Pinpoint the cell where the given text exists, returning its [X, Y] midpoint coordinate. 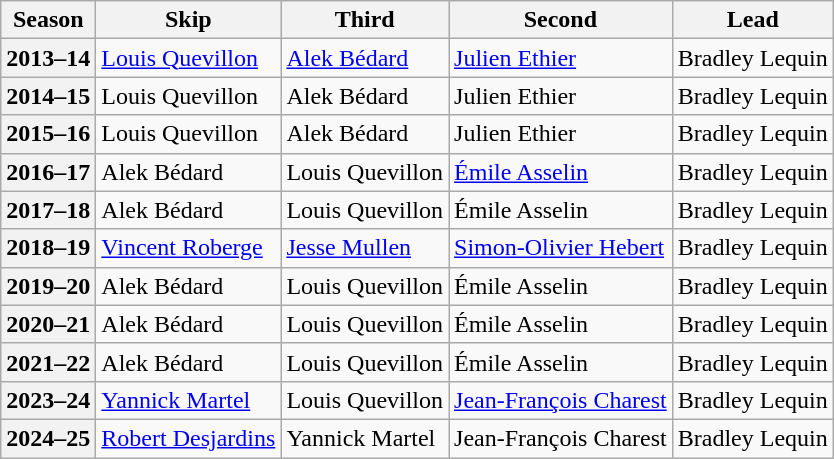
2019–20 [48, 286]
2013–14 [48, 58]
Jesse Mullen [365, 248]
2021–22 [48, 362]
2020–21 [48, 324]
2016–17 [48, 172]
2023–24 [48, 400]
Third [365, 20]
Second [561, 20]
2024–25 [48, 438]
Simon-Olivier Hebert [561, 248]
Vincent Roberge [188, 248]
2017–18 [48, 210]
Season [48, 20]
2015–16 [48, 134]
Robert Desjardins [188, 438]
2014–15 [48, 96]
2018–19 [48, 248]
Lead [752, 20]
Skip [188, 20]
